Pinpoint the cell where the given text exists, returning its [x, y] midpoint coordinate. 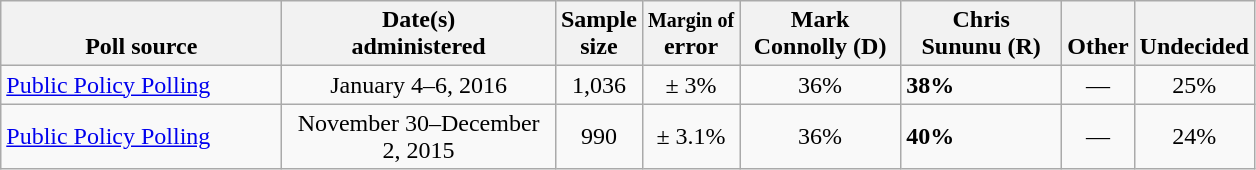
ChrisSununu (R) [982, 34]
± 3.1% [690, 136]
990 [598, 136]
Poll source [142, 34]
Undecided [1194, 34]
MarkConnolly (D) [820, 34]
1,036 [598, 85]
Margin oferror [690, 34]
38% [982, 85]
Samplesize [598, 34]
November 30–December 2, 2015 [419, 136]
Other [1098, 34]
24% [1194, 136]
± 3% [690, 85]
January 4–6, 2016 [419, 85]
25% [1194, 85]
Date(s)administered [419, 34]
40% [982, 136]
